Locate the cell with the specified text and output its [X, Y] center coordinate. 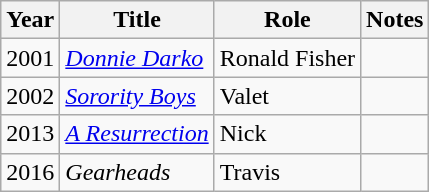
Nick [287, 134]
2002 [30, 96]
Ronald Fisher [287, 58]
Sorority Boys [137, 96]
2013 [30, 134]
Title [137, 20]
2016 [30, 172]
Valet [287, 96]
A Resurrection [137, 134]
Gearheads [137, 172]
Role [287, 20]
Notes [395, 20]
Year [30, 20]
2001 [30, 58]
Travis [287, 172]
Donnie Darko [137, 58]
